For the text-containing cell, return its midpoint in (x, y) coordinate format. 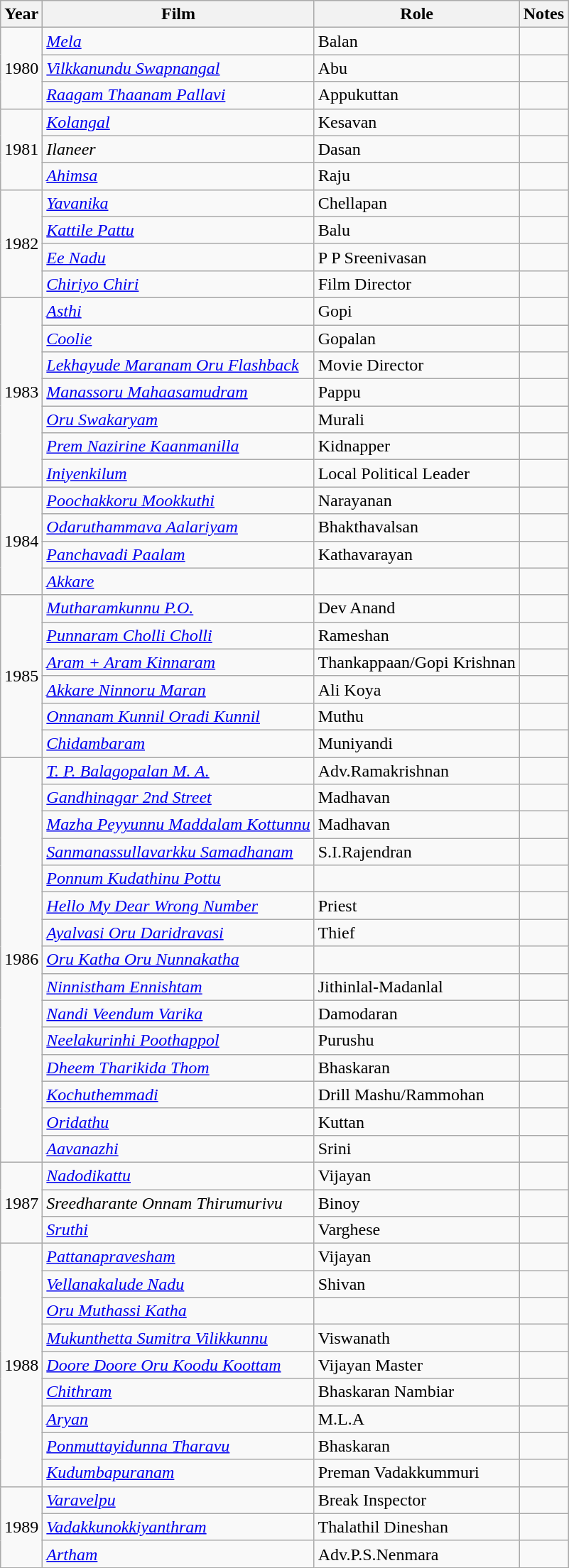
Thalathil Dineshan (416, 1527)
Balu (416, 230)
Akkare (178, 581)
Dasan (416, 149)
T. P. Balagopalan M. A. (178, 770)
Sanmanassullavarkku Samadhanam (178, 852)
Ayalvasi Oru Daridravasi (178, 933)
Gopi (416, 311)
Panchavadi Paalam (178, 554)
Mazha Peyyunnu Maddalam Kottunnu (178, 825)
1987 (21, 1202)
Kattile Pattu (178, 230)
1985 (21, 676)
Ali Koya (416, 689)
Thief (416, 933)
Bhaskaran Nambiar (416, 1392)
Aryan (178, 1419)
Narayanan (416, 500)
Jithinlal-Madanlal (416, 987)
1983 (21, 392)
Vijayan Master (416, 1365)
Neelakurinhi Poothappol (178, 1041)
Vellanakalude Nadu (178, 1284)
Muniyandi (416, 743)
Mutharamkunnu P.O. (178, 608)
Vilkkanundu Swapnangal (178, 68)
Punnaram Cholli Cholli (178, 635)
Break Inspector (416, 1500)
Oru Katha Oru Nunnakatha (178, 960)
Poochakkoru Mookkuthi (178, 500)
Gopalan (416, 339)
Chellapan (416, 203)
Notes (543, 14)
Raagam Thaanam Pallavi (178, 95)
M.L.A (416, 1419)
Chidambaram (178, 743)
Binoy (416, 1203)
Ee Nadu (178, 257)
Ahimsa (178, 176)
Preman Vadakkummuri (416, 1473)
Adv.Ramakrishnan (416, 770)
Odaruthammava Aalariyam (178, 527)
Yavanika (178, 203)
Kesavan (416, 122)
Ponmuttayidunna Tharavu (178, 1446)
Artham (178, 1554)
Varghese (416, 1230)
Pattanapravesham (178, 1257)
Mela (178, 41)
Purushu (416, 1041)
Pappu (416, 393)
Onnanam Kunnil Oradi Kunnil (178, 716)
Dheem Tharikida Thom (178, 1068)
Chithram (178, 1392)
Nandi Veendum Varika (178, 1014)
Kidnapper (416, 446)
Appukuttan (416, 95)
P P Sreenivasan (416, 257)
1986 (21, 960)
S.I.Rajendran (416, 852)
Srini (416, 1148)
Aram + Aram Kinnaram (178, 662)
Murali (416, 420)
Raju (416, 176)
Manassoru Mahaasamudram (178, 393)
Oru Muthassi Katha (178, 1311)
Shivan (416, 1284)
Kathavarayan (416, 554)
Varavelpu (178, 1500)
Year (21, 14)
Prem Nazirine Kaanmanilla (178, 446)
Muthu (416, 716)
Hello My Dear Wrong Number (178, 906)
Drill Mashu/Rammohan (416, 1095)
Priest (416, 906)
Oridathu (178, 1122)
1982 (21, 243)
Dev Anand (416, 608)
Iniyenkilum (178, 473)
Nadodikattu (178, 1175)
Local Political Leader (416, 473)
Rameshan (416, 635)
1980 (21, 68)
Bhakthavalsan (416, 527)
Viswanath (416, 1338)
Vadakkunokkiyanthram (178, 1527)
Movie Director (416, 366)
Adv.P.S.Nenmara (416, 1554)
Thankappaan/Gopi Krishnan (416, 662)
Balan (416, 41)
Sruthi (178, 1230)
Kuttan (416, 1122)
Doore Doore Oru Koodu Koottam (178, 1365)
Lekhayude Maranam Oru Flashback (178, 366)
Role (416, 14)
1988 (21, 1366)
Coolie (178, 339)
Akkare Ninnoru Maran (178, 689)
Ponnum Kudathinu Pottu (178, 879)
Film (178, 14)
Oru Swakaryam (178, 420)
Ilaneer (178, 149)
1984 (21, 541)
Ninnistham Ennishtam (178, 987)
Mukunthetta Sumitra Vilikkunnu (178, 1338)
Abu (416, 68)
Aavanazhi (178, 1148)
Chiriyo Chiri (178, 284)
Gandhinagar 2nd Street (178, 798)
Sreedharante Onnam Thirumurivu (178, 1203)
1989 (21, 1527)
Film Director (416, 284)
Kolangal (178, 122)
1981 (21, 149)
Kochuthemmadi (178, 1095)
Asthi (178, 311)
Kudumbapuranam (178, 1473)
Damodaran (416, 1014)
